Determine the (x, y) coordinate at the center of the cell enclosing the given text.  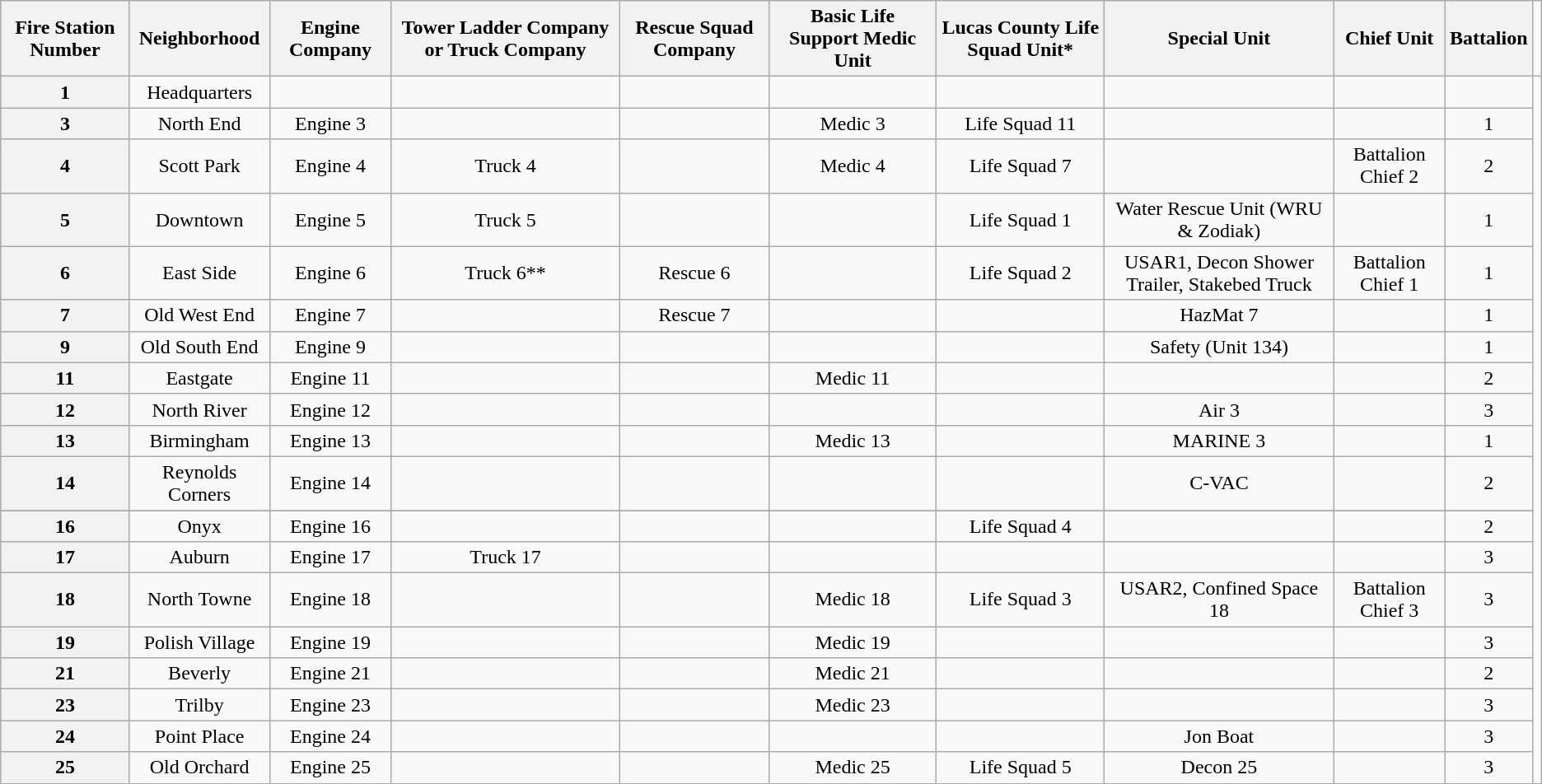
4 (65, 166)
North Towne (199, 600)
Engine 13 (330, 441)
Medic 18 (853, 600)
East Side (199, 273)
C-VAC (1219, 483)
14 (65, 483)
Life Squad 11 (1021, 124)
11 (65, 378)
7 (65, 315)
Engine Company (330, 39)
Engine 3 (330, 124)
Water Rescue Unit (WRU & Zodiak) (1219, 219)
Engine 6 (330, 273)
Engine 7 (330, 315)
Old South End (199, 347)
Engine 24 (330, 736)
Rescue 7 (694, 315)
Medic 23 (853, 705)
5 (65, 219)
Medic 3 (853, 124)
Life Squad 4 (1021, 526)
Life Squad 2 (1021, 273)
Jon Boat (1219, 736)
24 (65, 736)
North River (199, 409)
Engine 19 (330, 642)
12 (65, 409)
Battalion (1488, 39)
Tower Ladder Company or Truck Company (506, 39)
Engine 25 (330, 768)
Truck 6** (506, 273)
Point Place (199, 736)
6 (65, 273)
Reynolds Corners (199, 483)
18 (65, 600)
Medic 25 (853, 768)
Life Squad 1 (1021, 219)
Engine 5 (330, 219)
Air 3 (1219, 409)
Truck 17 (506, 558)
MARINE 3 (1219, 441)
Medic 11 (853, 378)
Rescue 6 (694, 273)
21 (65, 674)
Medic 4 (853, 166)
Engine 12 (330, 409)
Chief Unit (1389, 39)
Life Squad 7 (1021, 166)
Engine 18 (330, 600)
Old Orchard (199, 768)
Polish Village (199, 642)
9 (65, 347)
23 (65, 705)
Battalion Chief 1 (1389, 273)
USAR2, Confined Space 18 (1219, 600)
Medic 19 (853, 642)
17 (65, 558)
Engine 23 (330, 705)
USAR1, Decon Shower Trailer, Stakebed Truck (1219, 273)
Safety (Unit 134) (1219, 347)
HazMat 7 (1219, 315)
Engine 14 (330, 483)
Rescue Squad Company (694, 39)
Battalion Chief 2 (1389, 166)
19 (65, 642)
Truck 4 (506, 166)
Truck 5 (506, 219)
Battalion Chief 3 (1389, 600)
Life Squad 3 (1021, 600)
Auburn (199, 558)
Eastgate (199, 378)
13 (65, 441)
Basic Life Support Medic Unit (853, 39)
Neighborhood (199, 39)
Medic 13 (853, 441)
Life Squad 5 (1021, 768)
Beverly (199, 674)
Scott Park (199, 166)
Onyx (199, 526)
Engine 4 (330, 166)
Engine 16 (330, 526)
Old West End (199, 315)
Engine 9 (330, 347)
Trilby (199, 705)
Special Unit (1219, 39)
Decon 25 (1219, 768)
Engine 21 (330, 674)
North End (199, 124)
Downtown (199, 219)
Fire Station Number (65, 39)
Engine 17 (330, 558)
Lucas County Life Squad Unit* (1021, 39)
Engine 11 (330, 378)
Birmingham (199, 441)
Headquarters (199, 92)
Medic 21 (853, 674)
25 (65, 768)
16 (65, 526)
